Determine the [x, y] coordinate at the center of the cell enclosing the given text.  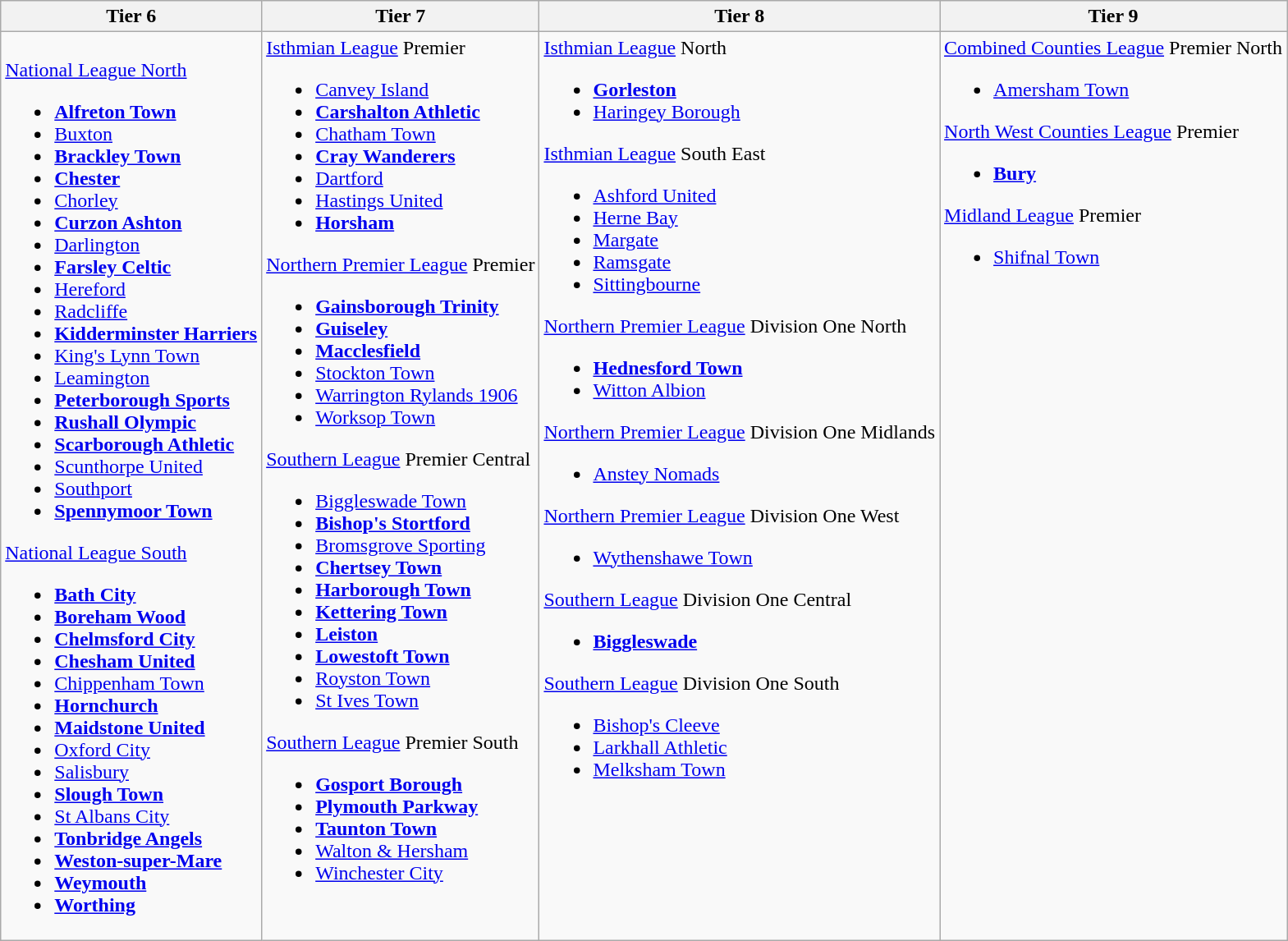
Combined Counties League Premier NorthAmersham TownNorth West Counties League PremierBuryMidland League PremierShifnal Town [1113, 486]
Tier 6 [131, 16]
Tier 7 [401, 16]
Tier 9 [1113, 16]
Tier 8 [740, 16]
